Extract the [X, Y] coordinate from the center of the cell holding the provided text.  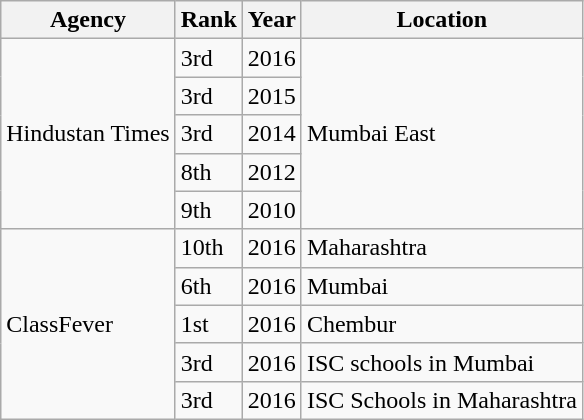
10th [208, 248]
ISC Schools in Maharashtra [442, 400]
Chembur [442, 324]
2014 [272, 134]
Hindustan Times [88, 134]
Mumbai East [442, 134]
ClassFever [88, 324]
6th [208, 286]
ISC schools in Mumbai [442, 362]
2015 [272, 96]
1st [208, 324]
Maharashtra [442, 248]
9th [208, 210]
Rank [208, 20]
Agency [88, 20]
Location [442, 20]
Mumbai [442, 286]
2012 [272, 172]
2010 [272, 210]
8th [208, 172]
Year [272, 20]
